Provide the (x, y) coordinate of the cell's center where the given text is located.  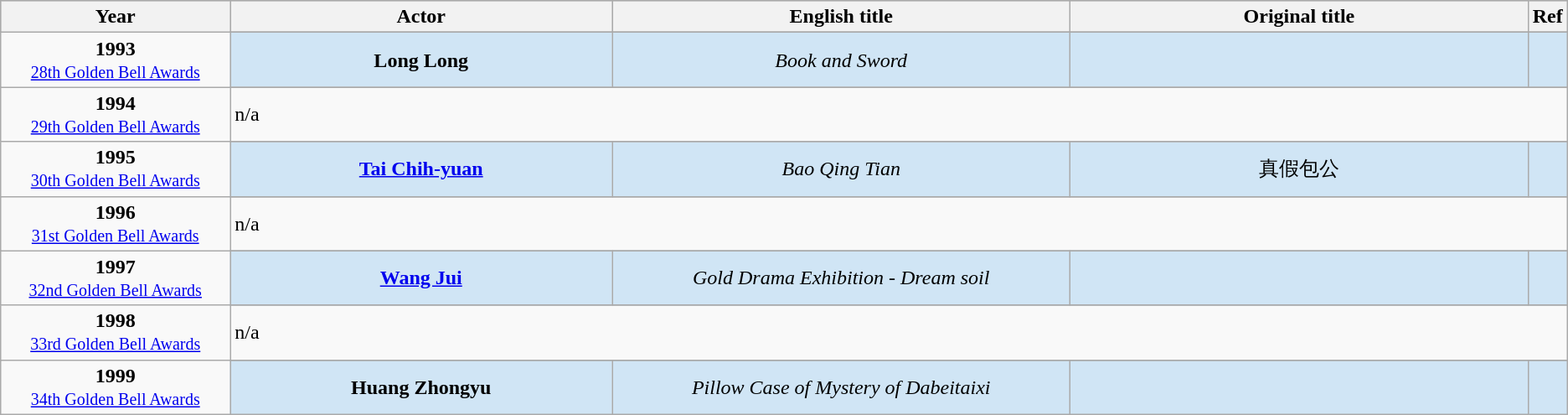
Gold Drama Exhibition - Dream soil (841, 278)
Long Long (421, 60)
Ref (1548, 17)
1994 29th Golden Bell Awards (116, 114)
Tai Chih-yuan (421, 169)
English title (841, 17)
Huang Zhongyu (421, 387)
Actor (421, 17)
1996 31st Golden Bell Awards (116, 223)
1999 34th Golden Bell Awards (116, 387)
Pillow Case of Mystery of Dabeitaixi (841, 387)
Original title (1299, 17)
1993 28th Golden Bell Awards (116, 60)
1995 30th Golden Bell Awards (116, 169)
真假包公 (1299, 169)
Year (116, 17)
Wang Jui (421, 278)
1997 32nd Golden Bell Awards (116, 278)
Book and Sword (841, 60)
1998 33rd Golden Bell Awards (116, 332)
Bao Qing Tian (841, 169)
